Identify which cell holds the provided text, then report its [x, y] central coordinate. 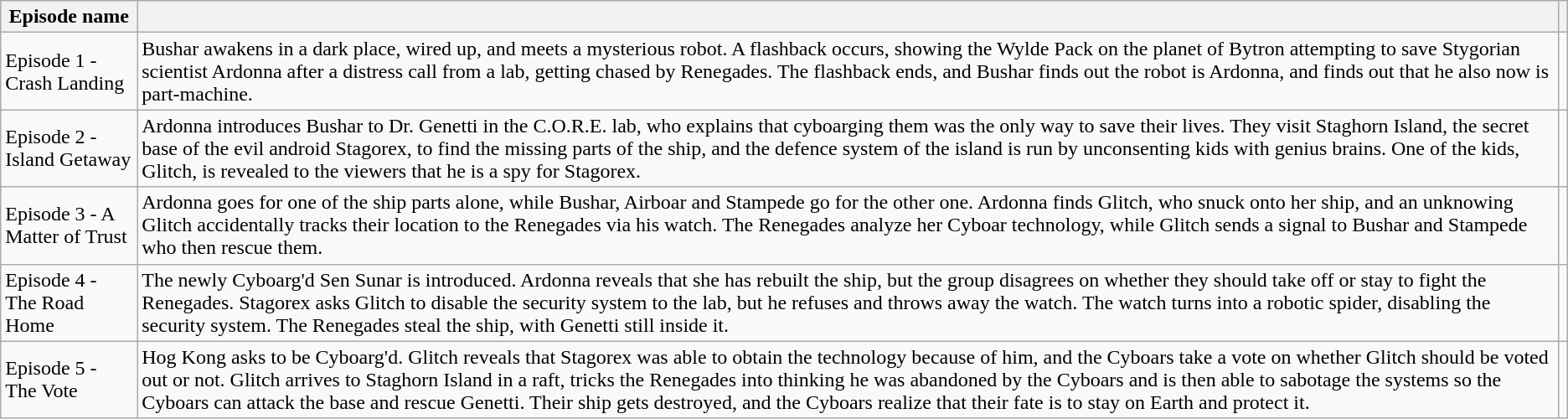
Episode 1 - Crash Landing [69, 71]
Episode name [69, 17]
Episode 4 - The Road Home [69, 303]
Episode 2 - Island Getaway [69, 148]
Episode 3 - A Matter of Trust [69, 225]
Episode 5 - The Vote [69, 380]
